Detect which cell encompasses the target text, then output its (X, Y) center coordinate. 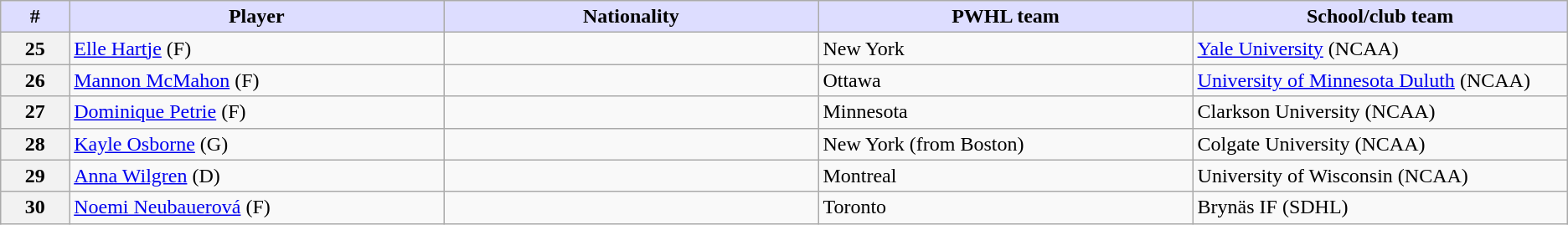
Toronto (1005, 207)
New York (1005, 49)
Noemi Neubauerová (F) (256, 207)
Mannon McMahon (F) (256, 80)
28 (35, 144)
Nationality (632, 17)
30 (35, 207)
Ottawa (1005, 80)
Colgate University (NCAA) (1380, 144)
Montreal (1005, 176)
27 (35, 112)
Minnesota (1005, 112)
PWHL team (1005, 17)
29 (35, 176)
Elle Hartje (F) (256, 49)
New York (from Boston) (1005, 144)
University of Wisconsin (NCAA) (1380, 176)
Dominique Petrie (F) (256, 112)
Kayle Osborne (G) (256, 144)
Clarkson University (NCAA) (1380, 112)
University of Minnesota Duluth (NCAA) (1380, 80)
# (35, 17)
25 (35, 49)
Brynäs IF (SDHL) (1380, 207)
Anna Wilgren (D) (256, 176)
Player (256, 17)
Yale University (NCAA) (1380, 49)
26 (35, 80)
School/club team (1380, 17)
